Return [X, Y] of the center of cell containing provided text 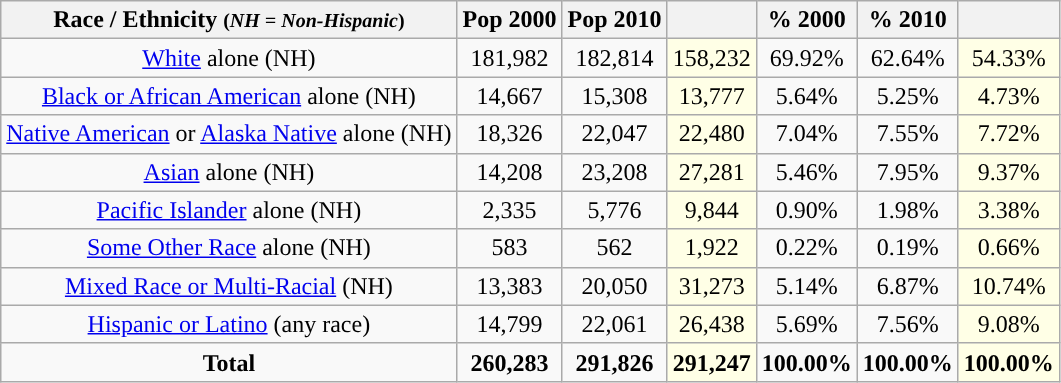
White alone (NH) [229, 58]
7.55% [908, 134]
7.72% [1008, 134]
291,247 [712, 362]
Asian alone (NH) [229, 172]
1.98% [908, 210]
69.92% [806, 58]
27,281 [712, 172]
62.64% [908, 58]
5.64% [806, 96]
5.14% [806, 286]
9.08% [1008, 324]
5,776 [614, 210]
Pop 2000 [510, 20]
1,922 [712, 248]
10.74% [1008, 286]
Total [229, 362]
Native American or Alaska Native alone (NH) [229, 134]
4.73% [1008, 96]
22,480 [712, 134]
26,438 [712, 324]
291,826 [614, 362]
7.04% [806, 134]
2,335 [510, 210]
5.46% [806, 172]
260,283 [510, 362]
Pop 2010 [614, 20]
15,308 [614, 96]
Mixed Race or Multi-Racial (NH) [229, 286]
Race / Ethnicity (NH = Non-Hispanic) [229, 20]
9.37% [1008, 172]
182,814 [614, 58]
20,050 [614, 286]
5.25% [908, 96]
0.90% [806, 210]
14,208 [510, 172]
18,326 [510, 134]
562 [614, 248]
13,383 [510, 286]
13,777 [712, 96]
0.19% [908, 248]
583 [510, 248]
7.56% [908, 324]
54.33% [1008, 58]
% 2010 [908, 20]
9,844 [712, 210]
Pacific Islander alone (NH) [229, 210]
Some Other Race alone (NH) [229, 248]
5.69% [806, 324]
6.87% [908, 286]
23,208 [614, 172]
3.38% [1008, 210]
Black or African American alone (NH) [229, 96]
181,982 [510, 58]
% 2000 [806, 20]
7.95% [908, 172]
158,232 [712, 58]
0.66% [1008, 248]
14,667 [510, 96]
0.22% [806, 248]
31,273 [712, 286]
22,061 [614, 324]
22,047 [614, 134]
Hispanic or Latino (any race) [229, 324]
14,799 [510, 324]
